Return the [X, Y] coordinate for the center point of the cell that contains the specified text.  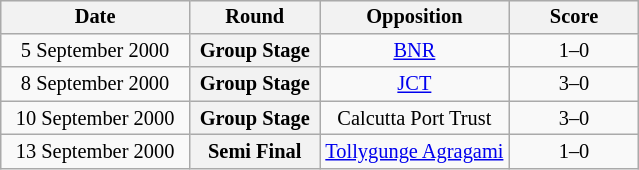
13 September 2000 [95, 152]
8 September 2000 [95, 84]
JCT [415, 84]
BNR [415, 51]
Score [574, 17]
5 September 2000 [95, 51]
10 September 2000 [95, 118]
Semi Final [255, 152]
Round [255, 17]
Date [95, 17]
Tollygunge Agragami [415, 152]
Calcutta Port Trust [415, 118]
Opposition [415, 17]
